Scan for the cell matching the given text and deliver its [x, y] coordinate at center. 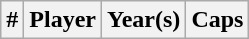
# [12, 20]
Year(s) [144, 20]
Caps [218, 20]
Player [63, 20]
